Pinpoint the cell where the given text exists, returning its [X, Y] midpoint coordinate. 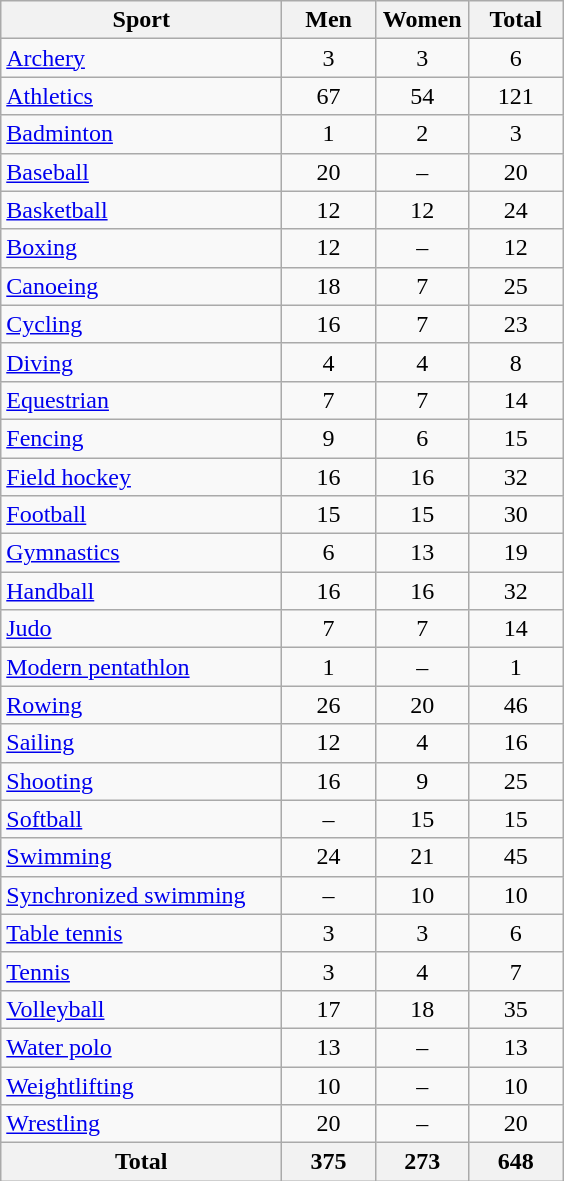
Sailing [142, 743]
Field hockey [142, 477]
8 [516, 362]
Archery [142, 58]
273 [422, 1162]
45 [516, 857]
Judo [142, 629]
121 [516, 96]
Shooting [142, 781]
Rowing [142, 705]
17 [329, 1009]
Basketball [142, 210]
Tennis [142, 971]
375 [329, 1162]
648 [516, 1162]
Diving [142, 362]
21 [422, 857]
30 [516, 515]
54 [422, 96]
Fencing [142, 438]
Volleyball [142, 1009]
Swimming [142, 857]
Badminton [142, 134]
Canoeing [142, 286]
Gymnastics [142, 553]
Cycling [142, 324]
2 [422, 134]
Men [329, 20]
Wrestling [142, 1124]
Weightlifting [142, 1085]
Water polo [142, 1047]
67 [329, 96]
Handball [142, 591]
23 [516, 324]
Synchronized swimming [142, 895]
Softball [142, 819]
Football [142, 515]
19 [516, 553]
Baseball [142, 172]
Table tennis [142, 933]
Modern pentathlon [142, 667]
Equestrian [142, 400]
Athletics [142, 96]
46 [516, 705]
Women [422, 20]
Boxing [142, 248]
26 [329, 705]
35 [516, 1009]
Sport [142, 20]
